Find where the given text appears and provide that cell's center as [x, y] coordinate. 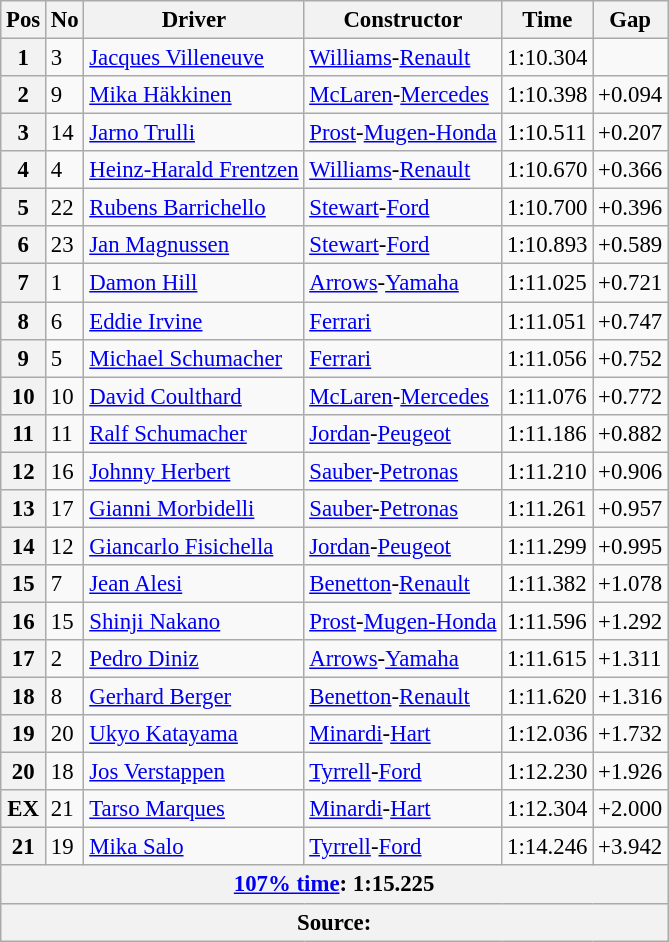
Damon Hill [194, 283]
Gap [630, 20]
Pos [24, 20]
No [65, 20]
Jarno Trulli [194, 133]
1:11.382 [548, 584]
13 [24, 509]
+0.366 [630, 170]
1:10.670 [548, 170]
+1.316 [630, 697]
Johnny Herbert [194, 471]
1:11.615 [548, 659]
+1.926 [630, 772]
Ralf Schumacher [194, 433]
EX [24, 809]
+0.957 [630, 509]
Jean Alesi [194, 584]
Jacques Villeneuve [194, 58]
+0.721 [630, 283]
23 [65, 245]
1:14.246 [548, 847]
+0.995 [630, 546]
+0.882 [630, 433]
1:10.893 [548, 245]
1:10.511 [548, 133]
+0.094 [630, 95]
+1.311 [630, 659]
Shinji Nakano [194, 621]
Source: [334, 922]
Driver [194, 20]
22 [65, 208]
1:11.620 [548, 697]
107% time: 1:15.225 [334, 885]
1:10.304 [548, 58]
1:11.186 [548, 433]
Jos Verstappen [194, 772]
Ukyo Katayama [194, 734]
Heinz-Harald Frentzen [194, 170]
Gianni Morbidelli [194, 509]
Eddie Irvine [194, 321]
Constructor [403, 20]
1:11.025 [548, 283]
1:11.210 [548, 471]
+1.078 [630, 584]
+0.772 [630, 396]
Mika Salo [194, 847]
+0.396 [630, 208]
Time [548, 20]
1:11.261 [548, 509]
+2.000 [630, 809]
1:11.596 [548, 621]
1:10.700 [548, 208]
Giancarlo Fisichella [194, 546]
+0.589 [630, 245]
1:10.398 [548, 95]
+0.906 [630, 471]
1:11.051 [548, 321]
Pedro Diniz [194, 659]
1:11.076 [548, 396]
+1.732 [630, 734]
David Coulthard [194, 396]
Tarso Marques [194, 809]
+3.942 [630, 847]
+0.747 [630, 321]
1:11.056 [548, 358]
+1.292 [630, 621]
1:11.299 [548, 546]
1:12.230 [548, 772]
Mika Häkkinen [194, 95]
Gerhard Berger [194, 697]
+0.752 [630, 358]
1:12.304 [548, 809]
+0.207 [630, 133]
Michael Schumacher [194, 358]
1:12.036 [548, 734]
Jan Magnussen [194, 245]
Rubens Barrichello [194, 208]
